Extract the [X, Y] coordinate from the center of the cell holding the provided text.  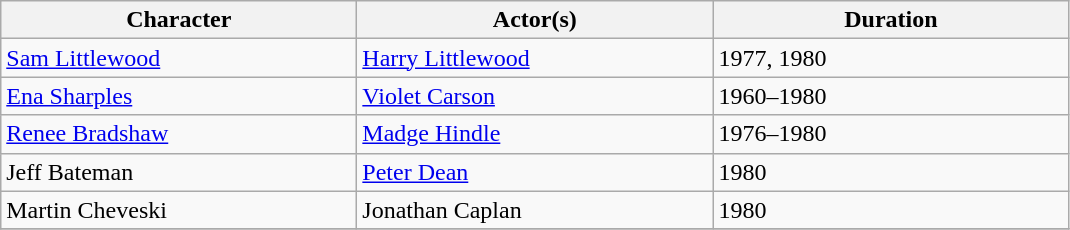
Renee Bradshaw [179, 134]
Duration [891, 20]
Jonathan Caplan [535, 210]
1976–1980 [891, 134]
Actor(s) [535, 20]
Sam Littlewood [179, 58]
Madge Hindle [535, 134]
Harry Littlewood [535, 58]
1960–1980 [891, 96]
Character [179, 20]
Martin Cheveski [179, 210]
Jeff Bateman [179, 172]
Peter Dean [535, 172]
1977, 1980 [891, 58]
Ena Sharples [179, 96]
Violet Carson [535, 96]
